Locate the cell with the specified text and output its (x, y) center coordinate. 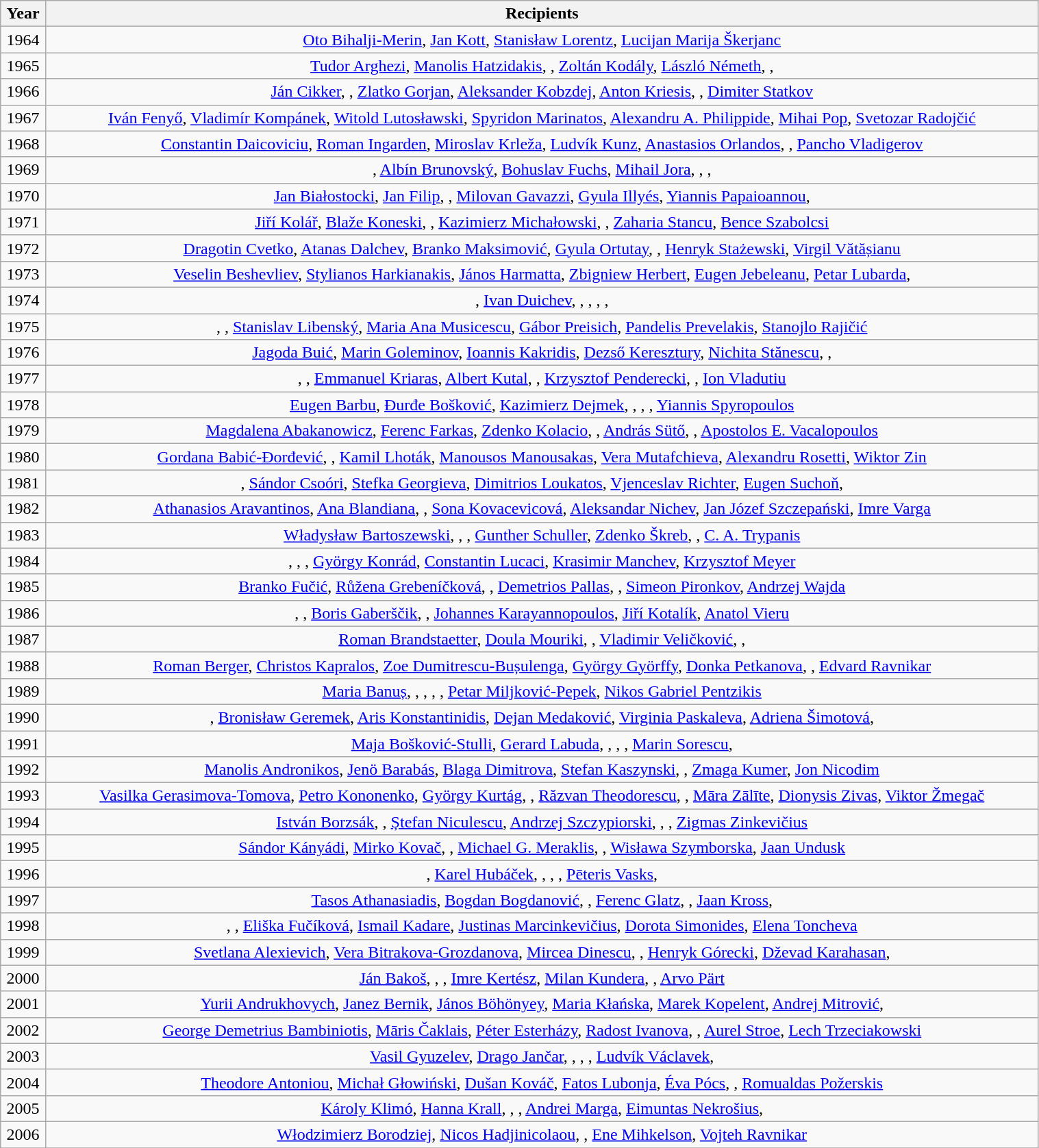
1978 (23, 405)
Svetlana Alexievich, Vera Bitrakova-Grozdanova, Mircea Dinescu, , Henryk Górecki, Dževad Karahasan, (542, 952)
1980 (23, 457)
2004 (23, 1082)
Tudor Arghezi, Manolis Hatzidakis, , Zoltán Kodály, László Németh, , (542, 66)
1964 (23, 40)
1975 (23, 327)
1987 (23, 639)
1972 (23, 248)
Tasos Athanasiadis, Bogdan Bogdanović, , Ferenc Glatz, , Jaan Kross, (542, 900)
1998 (23, 926)
Maria Banuș, , , , , Petar Miljković-Pepek, Nikos Gabriel Pentzikis (542, 691)
1990 (23, 717)
1977 (23, 379)
, Ivan Duichev, , , , , (542, 300)
1984 (23, 561)
1967 (23, 118)
1996 (23, 874)
Dragotin Cvetko, Atanas Dalchev, Branko Maksimović, Gyula Ortutay, , Henryk Stażewski, Virgil Vătășianu (542, 248)
Oto Bihalji-Merin, Jan Kott, Stanisław Lorentz, Lucijan Marija Škerjanc (542, 40)
1992 (23, 770)
1999 (23, 952)
Gordana Babić-Đorđević, , Kamil Lhoták, Manousos Manousakas, Vera Mutafchieva, Alexandru Rosetti, Wiktor Zin (542, 457)
1981 (23, 483)
Manolis Andronikos, Jenö Barabás, Blaga Dimitrova, Stefan Kaszynski, , Zmaga Kumer, Jon Nicodim (542, 770)
, Bronisław Geremek, Aris Konstantinidis, Dejan Medaković, Virginia Paskaleva, Adriena Šimotová, (542, 717)
1997 (23, 900)
1973 (23, 274)
1974 (23, 300)
1993 (23, 796)
Vasilka Gerasimova-Tomova, Petro Kononenko, György Kurtág, , Răzvan Theodorescu, , Māra Zālīte, Dionysis Zivas, Viktor Žmegač (542, 796)
Károly Klimó, Hanna Krall, , , Andrei Marga, Eimuntas Nekrošius, (542, 1108)
Jiří Kolář, Blaže Koneski, , Kazimierz Michałowski, , Zaharia Stancu, Bence Szabolcsi (542, 222)
2006 (23, 1134)
, Albín Brunovský, Bohuslav Fuchs, Mihail Jora, , , (542, 170)
, , , György Konrád, Constantin Lucaci, Krasimir Manchev, Krzysztof Meyer (542, 561)
1971 (23, 222)
1969 (23, 170)
1966 (23, 92)
Recipients (542, 14)
1985 (23, 587)
, , Eliška Fučíková, Ismail Kadare, Justinas Marcinkevičius, Dorota Simonides, Elena Toncheva (542, 926)
Władysław Bartoszewski, , , Gunther Schuller, Zdenko Škreb, , C. A. Trypanis (542, 535)
1979 (23, 431)
Iván Fenyő, Vladimír Kompánek, Witold Lutosławski, Spyridon Marinatos, Alexandru A. Philippide, Mihai Pop, Svetozar Radojčić (542, 118)
George Demetrius Bambiniotis, Māris Čaklais, Péter Esterházy, Radost Ivanova, , Aurel Stroe, Lech Trzeciakowski (542, 1030)
Maja Bošković-Stulli, Gerard Labuda, , , , Marin Sorescu, (542, 743)
1965 (23, 66)
Year (23, 14)
1983 (23, 535)
Sándor Kányádi, Mirko Kovač, , Michael G. Meraklis, , Wisława Szymborska, Jaan Undusk (542, 848)
2000 (23, 978)
Włodzimierz Borodziej, Nicos Hadjinicolaou, , Ene Mihkelson, Vojteh Ravnikar (542, 1134)
1989 (23, 691)
Theodore Antoniou, Michał Głowiński, Dušan Kováč, Fatos Lubonja, Éva Pócs, , Romualdas Požerskis (542, 1082)
Roman Berger, Christos Kapralos, Zoe Dumitrescu-Bușulenga, György Györffy, Donka Petkanova, , Edvard Ravnikar (542, 665)
Jan Białostocki, Jan Filip, , Milovan Gavazzi, Gyula Illyés, Yiannis Papaioannou, (542, 196)
Jagoda Buić, Marin Goleminov, Ioannis Kakridis, Dezső Keresztury, Nichita Stănescu, , (542, 353)
Vasil Gyuzelev, Drago Jančar, , , , Ludvík Václavek, (542, 1056)
Constantin Daicoviciu, Roman Ingarden, Miroslav Krleža, Ludvík Kunz, Anastasios Orlandos, , Pancho Vladigerov (542, 144)
, , Emmanuel Kriaras, Albert Kutal, , Krzysztof Penderecki, , Ion Vladutiu (542, 379)
Ján Bakoš, , , Imre Kertész, Milan Kundera, , Arvo Pärt (542, 978)
, , Stanislav Libenský, Maria Ana Musicescu, Gábor Preisich, Pandelis Prevelakis, Stanojlo Rajičić (542, 327)
Branko Fučić, Růžena Grebeníčková, , Demetrios Pallas, , Simeon Pironkov, Andrzej Wajda (542, 587)
1968 (23, 144)
Yurii Andrukhovych, Janez Bernik, János Böhönyey, Maria Kłańska, Marek Kopelent, Andrej Mitrović, (542, 1004)
, Sándor Csoóri, Stefka Georgieva, Dimitrios Loukatos, Vjenceslav Richter, Eugen Suchoň, (542, 483)
1970 (23, 196)
1976 (23, 353)
Magdalena Abakanowicz, Ferenc Farkas, Zdenko Kolacio, , András Sütő, , Apostolos E. Vacalopoulos (542, 431)
Athanasios Aravantinos, Ana Blandiana, , Sona Kovacevicová, Aleksandar Nichev, Jan Józef Szczepański, Imre Varga (542, 509)
Eugen Barbu, Đurđe Bošković, Kazimierz Dejmek, , , , Yiannis Spyropoulos (542, 405)
Roman Brandstaetter, Doula Mouriki, , Vladimir Veličković, , (542, 639)
2002 (23, 1030)
2001 (23, 1004)
2005 (23, 1108)
2003 (23, 1056)
1986 (23, 613)
1991 (23, 743)
, Karel Hubáček, , , , Pēteris Vasks, (542, 874)
1994 (23, 822)
1995 (23, 848)
István Borzsák, , Ștefan Niculescu, Andrzej Szczypiorski, , , Zigmas Zinkevičius (542, 822)
Veselin Beshevliev, Stylianos Harkianakis, János Harmatta, Zbigniew Herbert, Eugen Jebeleanu, Petar Lubarda, (542, 274)
1988 (23, 665)
1982 (23, 509)
Ján Cikker, , Zlatko Gorjan, Aleksander Kobzdej, Anton Kriesis, , Dimiter Statkov (542, 92)
, , Boris Gaberščik, , Johannes Karayannopoulos, Jiří Kotalík, Anatol Vieru (542, 613)
